From the cell containing the given text, extract its center point as (X, Y) coordinate. 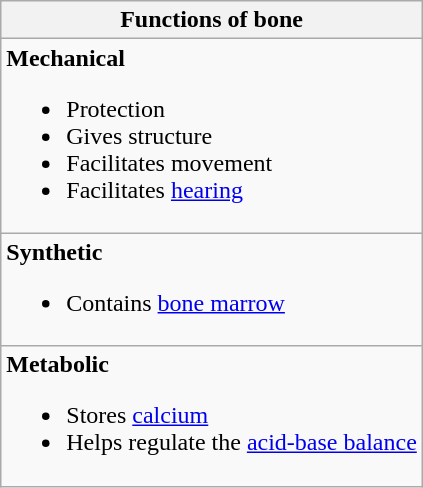
MetabolicStores calciumHelps regulate the acid-base balance (212, 416)
Functions of bone (212, 20)
MechanicalProtectionGives structureFacilitates movementFacilitates hearing (212, 136)
SyntheticContains bone marrow (212, 290)
